For the text-containing cell, return its midpoint in [x, y] coordinate format. 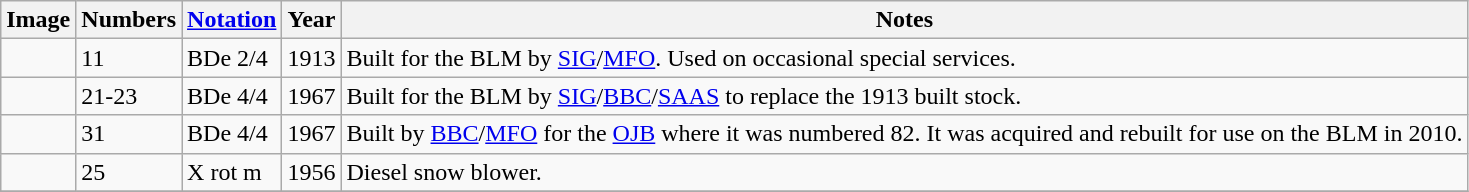
Built by BBC/MFO for the OJB where it was numbered 82. It was acquired and rebuilt for use on the BLM in 2010. [904, 134]
Numbers [129, 20]
Built for the BLM by SIG/MFO. Used on occasional special services. [904, 58]
11 [129, 58]
X rot m [232, 172]
1956 [312, 172]
Built for the BLM by SIG/BBC/SAAS to replace the 1913 built stock. [904, 96]
21-23 [129, 96]
31 [129, 134]
25 [129, 172]
1913 [312, 58]
Notes [904, 20]
Diesel snow blower. [904, 172]
Image [38, 20]
Year [312, 20]
BDe 2/4 [232, 58]
Notation [232, 20]
